Pinpoint the cell where the given text exists, returning its [x, y] midpoint coordinate. 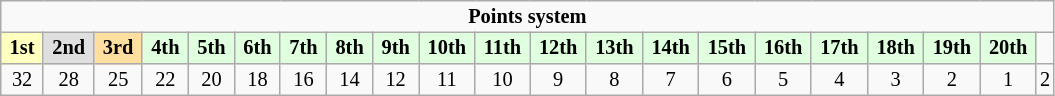
6th [257, 48]
3rd [118, 48]
8th [350, 48]
4th [165, 48]
12th [558, 48]
11 [447, 80]
13th [614, 48]
5th [211, 48]
20 [211, 80]
Points system [528, 17]
18 [257, 80]
5 [783, 80]
6 [727, 80]
7 [671, 80]
10 [502, 80]
20th [1008, 48]
10th [447, 48]
32 [22, 80]
16 [303, 80]
3 [896, 80]
15th [727, 48]
4 [839, 80]
2nd [68, 48]
14 [350, 80]
14th [671, 48]
7th [303, 48]
28 [68, 80]
9th [396, 48]
8 [614, 80]
19th [952, 48]
18th [896, 48]
11th [502, 48]
1st [22, 48]
16th [783, 48]
12 [396, 80]
25 [118, 80]
17th [839, 48]
22 [165, 80]
9 [558, 80]
1 [1008, 80]
